Provide the [X, Y] coordinate of the cell's center where the given text is located.  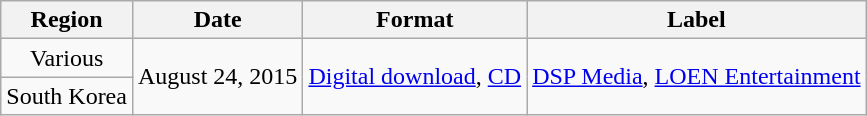
South Korea [67, 96]
Various [67, 58]
Label [696, 20]
Format [415, 20]
Date [217, 20]
Region [67, 20]
DSP Media, LOEN Entertainment [696, 77]
Digital download, CD [415, 77]
August 24, 2015 [217, 77]
